Identify which cell holds the provided text, then report its (X, Y) central coordinate. 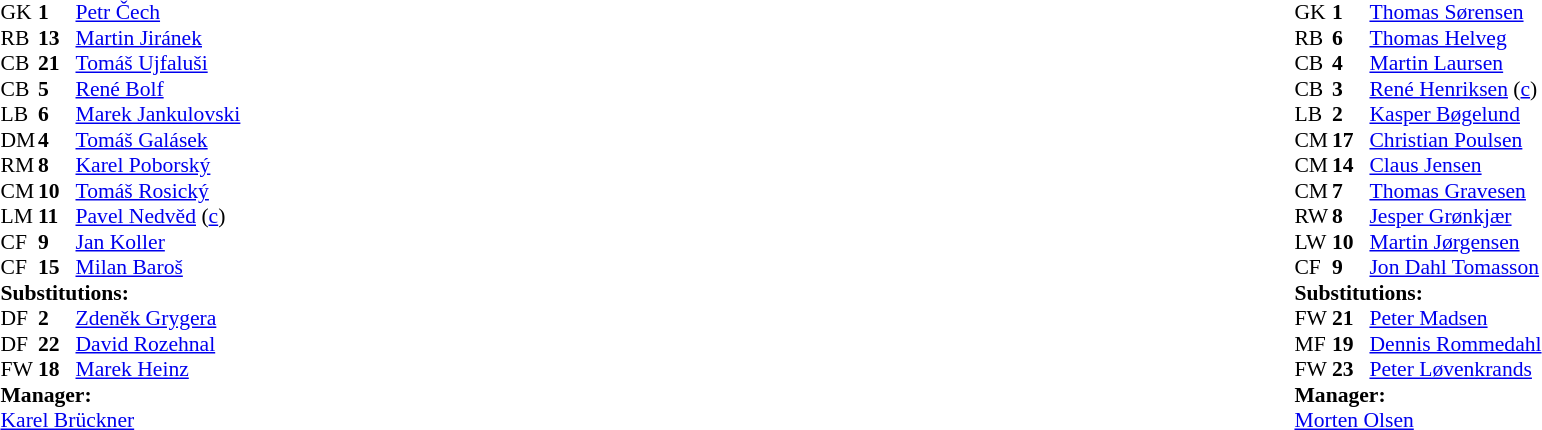
Jesper Grønkjær (1455, 217)
Marek Heinz (158, 369)
Peter Madsen (1455, 319)
Tomáš Ujfaluši (158, 63)
13 (57, 38)
15 (57, 267)
Claus Jensen (1455, 165)
14 (1351, 165)
Zdeněk Grygera (158, 319)
Kasper Bøgelund (1455, 115)
René Bolf (158, 89)
Thomas Sørensen (1455, 13)
Pavel Nedvěd (c) (158, 217)
Peter Løvenkrands (1455, 369)
Thomas Gravesen (1455, 191)
Marek Jankulovski (158, 115)
Petr Čech (158, 13)
19 (1351, 344)
Jon Dahl Tomasson (1455, 267)
Martin Jiránek (158, 38)
Thomas Helveg (1455, 38)
Christian Poulsen (1455, 140)
Martin Jørgensen (1455, 242)
RM (19, 165)
René Henriksen (c) (1455, 89)
18 (57, 369)
MF (1313, 344)
17 (1351, 140)
LW (1313, 242)
RW (1313, 217)
Tomáš Galásek (158, 140)
3 (1351, 89)
Karel Poborský (158, 165)
Jan Koller (158, 242)
LM (19, 217)
Dennis Rommedahl (1455, 344)
Milan Baroš (158, 267)
Martin Laursen (1455, 63)
5 (57, 89)
11 (57, 217)
David Rozehnal (158, 344)
22 (57, 344)
DM (19, 140)
23 (1351, 369)
Tomáš Rosický (158, 191)
7 (1351, 191)
